Determine the (X, Y) coordinate at the center of the cell enclosing the given text.  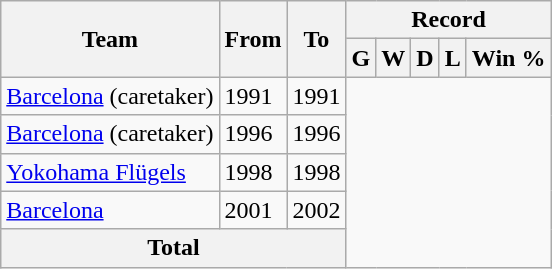
Record (448, 20)
D (425, 58)
Team (110, 39)
Barcelona (110, 210)
G (361, 58)
2002 (316, 210)
L (452, 58)
Win % (508, 58)
2001 (253, 210)
W (394, 58)
To (316, 39)
Total (174, 248)
Yokohama Flügels (110, 172)
From (253, 39)
